Locate the cell with the specified text and output its (X, Y) center coordinate. 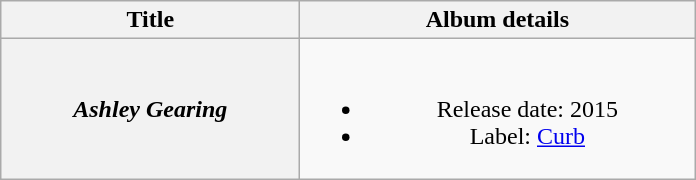
Title (150, 20)
Ashley Gearing (150, 109)
Album details (498, 20)
Release date: 2015Label: Curb (498, 109)
